Pinpoint the cell where the given text exists, returning its [x, y] midpoint coordinate. 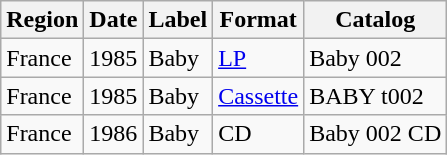
Label [178, 20]
BABY t002 [376, 96]
Date [114, 20]
Catalog [376, 20]
CD [258, 134]
Format [258, 20]
1986 [114, 134]
LP [258, 58]
Baby 002 [376, 58]
Region [42, 20]
Cassette [258, 96]
Baby 002 CD [376, 134]
